Locate the cell with the specified text and output its [X, Y] center coordinate. 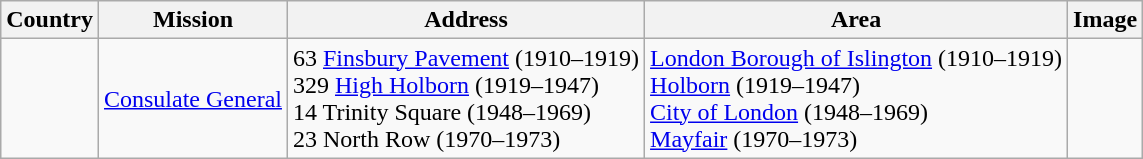
Consulate General [192, 98]
63 Finsbury Pavement (1910–1919)329 High Holborn (1919–1947)14 Trinity Square (1948–1969)23 North Row (1970–1973) [466, 98]
Address [466, 20]
Country [50, 20]
Area [856, 20]
Mission [192, 20]
Image [1106, 20]
London Borough of Islington (1910–1919)Holborn (1919–1947)City of London (1948–1969)Mayfair (1970–1973) [856, 98]
